Capture the cell that displays the provided text and extract its (x, y) central coordinate. 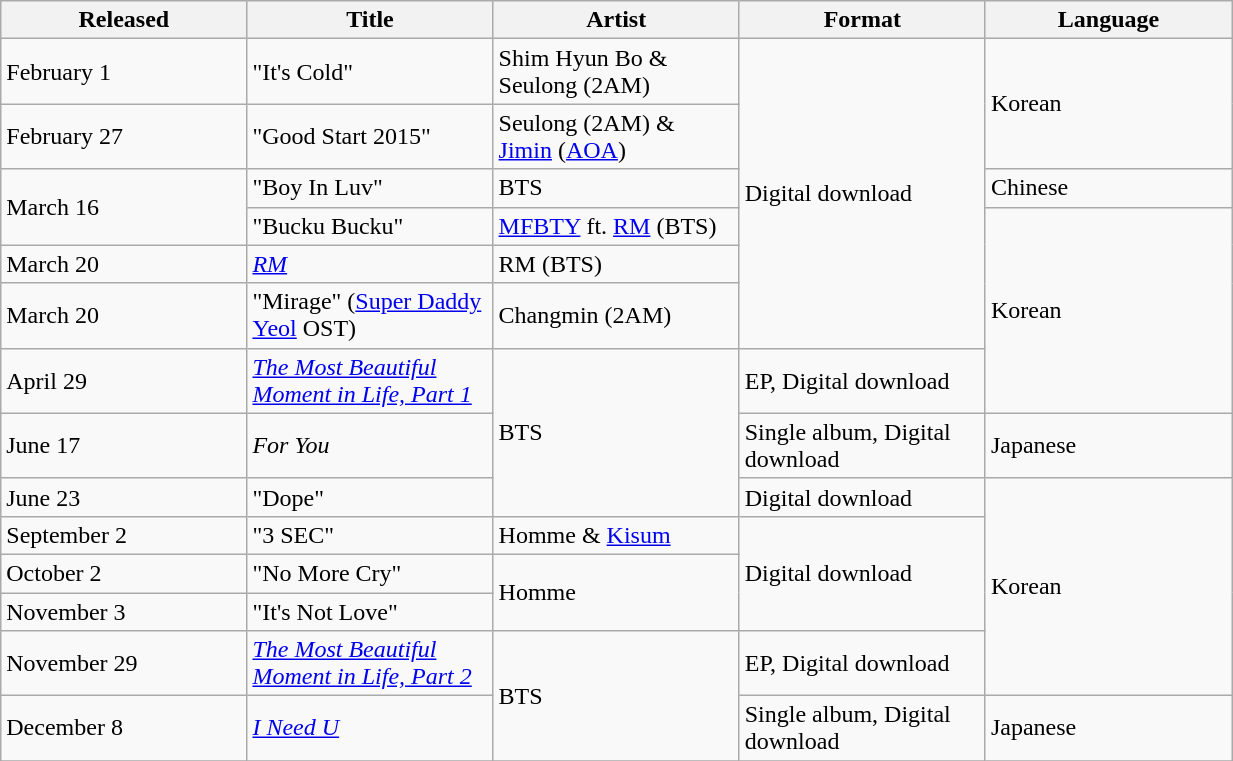
June 17 (124, 446)
November 3 (124, 611)
"No More Cry" (370, 573)
RM (370, 264)
"Bucku Bucku" (370, 226)
MFBTY ft. RM (BTS) (616, 226)
Changmin (2AM) (616, 316)
February 1 (124, 72)
"3 SEC" (370, 535)
Title (370, 20)
October 2 (124, 573)
I Need U (370, 728)
Homme (616, 592)
"Good Start 2015" (370, 136)
Chinese (1108, 188)
April 29 (124, 380)
"Dope" (370, 497)
Format (862, 20)
Released (124, 20)
"It's Cold" (370, 72)
December 8 (124, 728)
Language (1108, 20)
March 16 (124, 207)
"Mirage" (Super Daddy Yeol OST) (370, 316)
The Most Beautiful Moment in Life, Part 1 (370, 380)
Artist (616, 20)
September 2 (124, 535)
RM (BTS) (616, 264)
February 27 (124, 136)
Seulong (2AM) & Jimin (AOA) (616, 136)
"Boy In Luv" (370, 188)
Shim Hyun Bo & Seulong (2AM) (616, 72)
The Most Beautiful Moment in Life, Part 2 (370, 664)
June 23 (124, 497)
November 29 (124, 664)
"It's Not Love" (370, 611)
Homme & Kisum (616, 535)
For You (370, 446)
